From the cell containing the given text, extract its center point as [X, Y] coordinate. 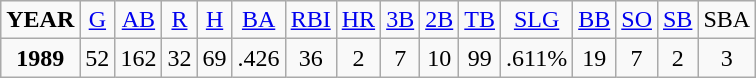
AB [138, 20]
19 [594, 58]
H [214, 20]
36 [310, 58]
TB [480, 20]
R [180, 20]
YEAR [40, 20]
BA [258, 20]
52 [98, 58]
10 [440, 58]
3 [727, 58]
SO [637, 20]
SBA [727, 20]
SB [677, 20]
RBI [310, 20]
1989 [40, 58]
2B [440, 20]
162 [138, 58]
99 [480, 58]
G [98, 20]
BB [594, 20]
.426 [258, 58]
3B [400, 20]
SLG [537, 20]
32 [180, 58]
.611% [537, 58]
HR [358, 20]
69 [214, 58]
